Output the (X, Y) coordinate of the center of the cell containing the given text.  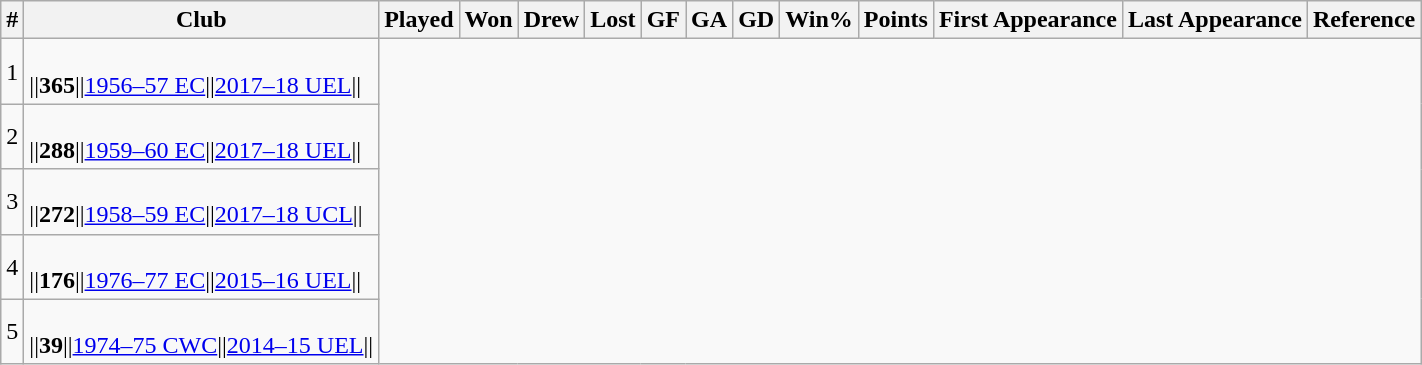
GF (663, 20)
||272||1958–59 EC||2017–18 UCL|| (202, 202)
3 (12, 202)
Points (896, 20)
||365||1956–57 EC||2017–18 UEL|| (202, 72)
Last Appearance (1214, 20)
Drew (552, 20)
Club (202, 20)
Lost (613, 20)
# (12, 20)
GA (710, 20)
||176||1976–77 EC||2015–16 UEL|| (202, 266)
First Appearance (1028, 20)
2 (12, 136)
1 (12, 72)
Win% (820, 20)
Reference (1364, 20)
GD (756, 20)
||288||1959–60 EC||2017–18 UEL|| (202, 136)
||39||1974–75 CWC||2014–15 UEL|| (202, 332)
4 (12, 266)
Won (488, 20)
5 (12, 332)
Played (419, 20)
